Detect which cell encompasses the target text, then output its [X, Y] center coordinate. 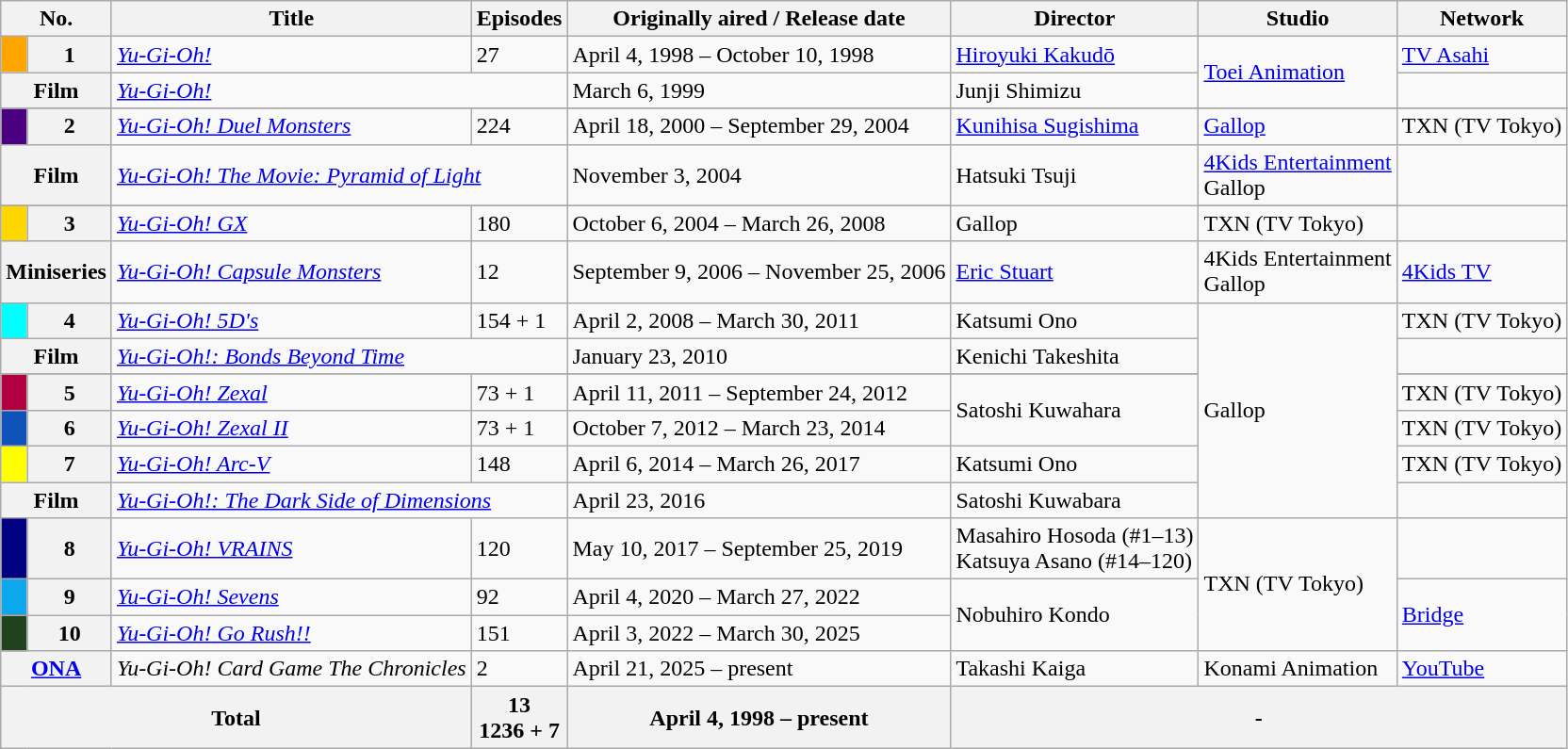
Yu-Gi-Oh! Zexal [291, 392]
Yu-Gi-Oh! 5D's [291, 320]
Studio [1298, 19]
Title [291, 19]
Yu-Gi-Oh! VRAINS [291, 548]
Kunihisa Sugishima [1074, 126]
5 [70, 392]
7 [70, 464]
- [1259, 718]
120 [519, 548]
Takashi Kaiga [1074, 669]
April 4, 2020 – March 27, 2022 [759, 597]
YouTube [1481, 669]
4 [70, 320]
Yu-Gi-Oh! Duel Monsters [291, 126]
Total [236, 718]
148 [519, 464]
April 4, 1998 – October 10, 1998 [759, 55]
151 [519, 633]
Network [1481, 19]
4Kids TV [1481, 271]
Yu-Gi-Oh! Card Game The Chronicles [291, 669]
131236 + 7 [519, 718]
April 4, 1998 – present [759, 718]
27 [519, 55]
Director [1074, 19]
October 7, 2012 – March 23, 2014 [759, 428]
Bridge [1481, 615]
Masahiro Hosoda (#1–13)Katsuya Asano (#14–120) [1074, 548]
April 2, 2008 – March 30, 2011 [759, 320]
April 21, 2025 – present [759, 669]
Hatsuki Tsuji [1074, 175]
October 6, 2004 – March 26, 2008 [759, 223]
November 3, 2004 [759, 175]
Yu-Gi-Oh! Capsule Monsters [291, 271]
Yu-Gi-Oh! Arc-V [291, 464]
September 9, 2006 – November 25, 2006 [759, 271]
Miniseries [57, 271]
March 6, 1999 [759, 90]
154 + 1 [519, 320]
92 [519, 597]
May 10, 2017 – September 25, 2019 [759, 548]
January 23, 2010 [759, 356]
Hiroyuki Kakudō [1074, 55]
9 [70, 597]
Satoshi Kuwabara [1074, 500]
Yu-Gi-Oh!: Bonds Beyond Time [339, 356]
Eric Stuart [1074, 271]
Yu-Gi-Oh! Sevens [291, 597]
Originally aired / Release date [759, 19]
224 [519, 126]
Yu-Gi-Oh! Go Rush!! [291, 633]
Kenichi Takeshita [1074, 356]
April 3, 2022 – March 30, 2025 [759, 633]
No. [57, 19]
Satoshi Kuwahara [1074, 410]
April 6, 2014 – March 26, 2017 [759, 464]
April 11, 2011 – September 24, 2012 [759, 392]
Yu-Gi-Oh!: The Dark Side of Dimensions [339, 500]
3 [70, 223]
Toei Animation [1298, 73]
Yu-Gi-Oh! GX [291, 223]
Yu-Gi-Oh! Zexal II [291, 428]
180 [519, 223]
ONA [57, 669]
6 [70, 428]
Yu-Gi-Oh! The Movie: Pyramid of Light [339, 175]
1 [70, 55]
Junji Shimizu [1074, 90]
Konami Animation [1298, 669]
April 23, 2016 [759, 500]
TV Asahi [1481, 55]
April 18, 2000 – September 29, 2004 [759, 126]
Episodes [519, 19]
12 [519, 271]
Nobuhiro Kondo [1074, 615]
8 [70, 548]
10 [70, 633]
